Capture the cell that displays the provided text and extract its (X, Y) central coordinate. 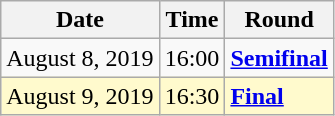
August 9, 2019 (80, 96)
Date (80, 20)
Time (192, 20)
Final (279, 96)
August 8, 2019 (80, 58)
Round (279, 20)
16:30 (192, 96)
Semifinal (279, 58)
16:00 (192, 58)
